Extract the [X, Y] coordinate from the center of the cell holding the provided text.  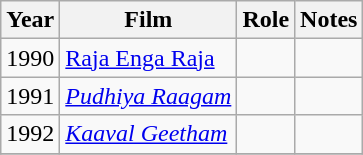
Film [148, 20]
Notes [329, 20]
1991 [30, 96]
Year [30, 20]
1992 [30, 134]
Role [266, 20]
Pudhiya Raagam [148, 96]
1990 [30, 58]
Raja Enga Raja [148, 58]
Kaaval Geetham [148, 134]
